Extract the (x, y) coordinate from the center of the cell holding the provided text.  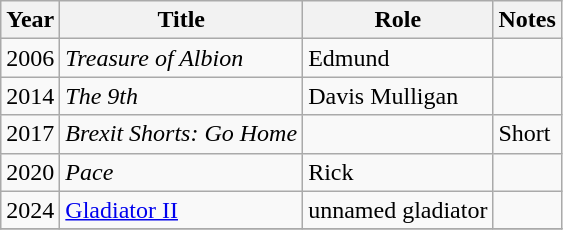
Title (182, 20)
2014 (30, 96)
The 9th (182, 96)
Notes (527, 20)
Rick (398, 172)
Role (398, 20)
Edmund (398, 58)
Brexit Shorts: Go Home (182, 134)
Year (30, 20)
2017 (30, 134)
Gladiator II (182, 210)
Treasure of Albion (182, 58)
2024 (30, 210)
2006 (30, 58)
unnamed gladiator (398, 210)
Pace (182, 172)
Short (527, 134)
2020 (30, 172)
Davis Mulligan (398, 96)
